Pinpoint the cell where the given text exists, returning its [x, y] midpoint coordinate. 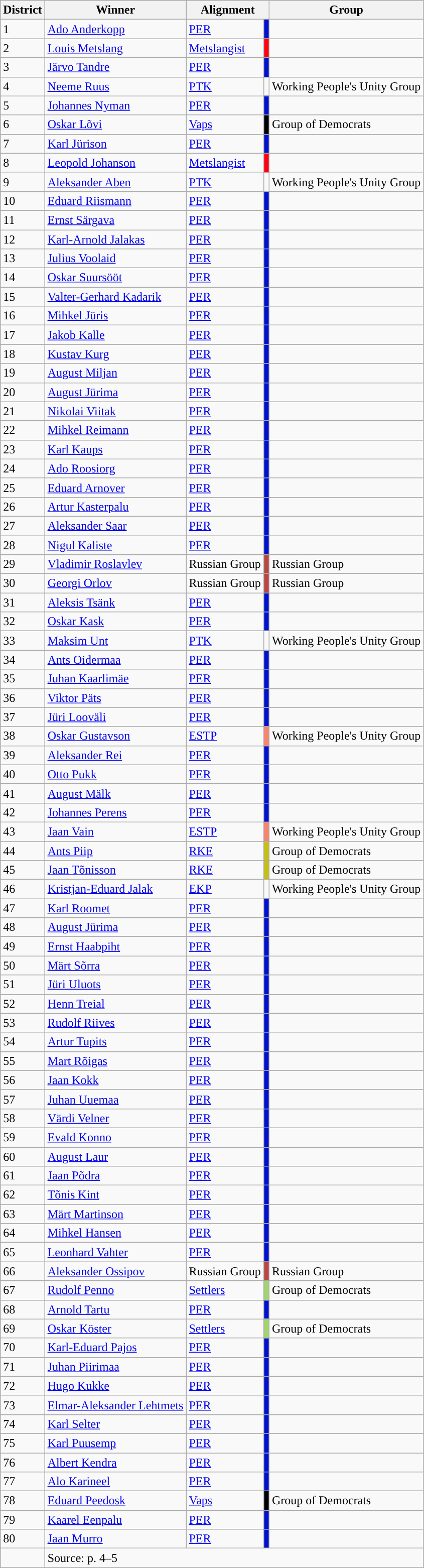
24 [23, 468]
Mihkel Reimann [115, 430]
14 [23, 278]
72 [23, 1386]
Source: p. 4–5 [234, 1558]
Ernst Haabpiht [115, 946]
44 [23, 851]
54 [23, 1042]
Alignment [228, 10]
31 [23, 602]
Aleksander Rei [115, 755]
Otto Pukk [115, 774]
43 [23, 831]
Juhan Uuemaa [115, 1099]
Aleksis Tsänk [115, 602]
36 [23, 698]
62 [23, 1195]
50 [23, 966]
Ernst Särgava [115, 220]
4 [23, 86]
11 [23, 220]
25 [23, 488]
29 [23, 564]
Rudolf Riives [115, 1023]
Viktor Päts [115, 698]
August Miljan [115, 373]
27 [23, 526]
Aleksander Saar [115, 526]
66 [23, 1271]
Mihkel Jüris [115, 316]
80 [23, 1539]
August Mälk [115, 793]
Nigul Kaliste [115, 545]
Juhan Kaarlimäe [115, 679]
51 [23, 985]
Oskar Suursööt [115, 278]
Kristjan-Eduard Jalak [115, 889]
26 [23, 507]
70 [23, 1348]
Neeme Ruus [115, 86]
Järvo Tandre [115, 67]
Märt Sõrra [115, 966]
18 [23, 354]
Ants Piip [115, 851]
10 [23, 201]
Artur Tupits [115, 1042]
78 [23, 1501]
65 [23, 1252]
Mart Rõigas [115, 1061]
Albert Kendra [115, 1463]
Oskar Köster [115, 1329]
Henn Treial [115, 1004]
Kaarel Eenpalu [115, 1520]
Winner [115, 10]
Karl Jürison [115, 144]
6 [23, 125]
Louis Metslang [115, 48]
Jaan Põdra [115, 1176]
2 [23, 48]
August Laur [115, 1156]
55 [23, 1061]
9 [23, 182]
Hugo Kukke [115, 1386]
Kustav Kurg [115, 354]
District [23, 10]
Aleksander Ossipov [115, 1271]
33 [23, 641]
Jüri Looväli [115, 717]
17 [23, 335]
67 [23, 1290]
Ado Roosiorg [115, 468]
79 [23, 1520]
52 [23, 1004]
Artur Kasterpalu [115, 507]
Karl Puusemp [115, 1443]
Oskar Kask [115, 622]
Leonhard Vahter [115, 1252]
76 [23, 1463]
48 [23, 927]
68 [23, 1309]
73 [23, 1405]
Karl Roomet [115, 908]
41 [23, 793]
Eduard Peedosk [115, 1501]
Jaan Tõnisson [115, 870]
5 [23, 105]
75 [23, 1443]
Eduard Riismann [115, 201]
15 [23, 297]
Jaan Vain [115, 831]
21 [23, 411]
56 [23, 1080]
Mihkel Hansen [115, 1233]
Johannes Perens [115, 812]
64 [23, 1233]
Leopold Johanson [115, 163]
3 [23, 67]
Arnold Tartu [115, 1309]
28 [23, 545]
Maksim Unt [115, 641]
63 [23, 1214]
77 [23, 1482]
Oskar Lõvi [115, 125]
38 [23, 736]
1 [23, 29]
71 [23, 1367]
42 [23, 812]
30 [23, 583]
Valter-Gerhard Kadarik [115, 297]
Karl Kaups [115, 449]
Karl-Eduard Pajos [115, 1348]
45 [23, 870]
47 [23, 908]
7 [23, 144]
59 [23, 1137]
Vladimir Roslavlev [115, 564]
40 [23, 774]
37 [23, 717]
Oskar Gustavson [115, 736]
8 [23, 163]
22 [23, 430]
Jakob Kalle [115, 335]
39 [23, 755]
32 [23, 622]
57 [23, 1099]
34 [23, 660]
23 [23, 449]
35 [23, 679]
Värdi Velner [115, 1118]
Jaan Murro [115, 1539]
Elmar-Aleksander Lehtmets [115, 1405]
13 [23, 259]
Aleksander Aben [115, 182]
Group [346, 10]
Ado Anderkopp [115, 29]
Eduard Arnover [115, 488]
74 [23, 1424]
58 [23, 1118]
69 [23, 1329]
Tõnis Kint [115, 1195]
Rudolf Penno [115, 1290]
12 [23, 239]
53 [23, 1023]
Jaan Kokk [115, 1080]
Julius Voolaid [115, 259]
Karl Selter [115, 1424]
EKP [225, 889]
46 [23, 889]
Jüri Uluots [115, 985]
Nikolai Viitak [115, 411]
49 [23, 946]
Georgi Orlov [115, 583]
20 [23, 392]
Märt Martinson [115, 1214]
Evald Konno [115, 1137]
Karl-Arnold Jalakas [115, 239]
16 [23, 316]
Ants Oidermaa [115, 660]
19 [23, 373]
61 [23, 1176]
Juhan Piirimaa [115, 1367]
Johannes Nyman [115, 105]
60 [23, 1156]
Alo Karineel [115, 1482]
